Detect which cell encompasses the target text, then output its (X, Y) center coordinate. 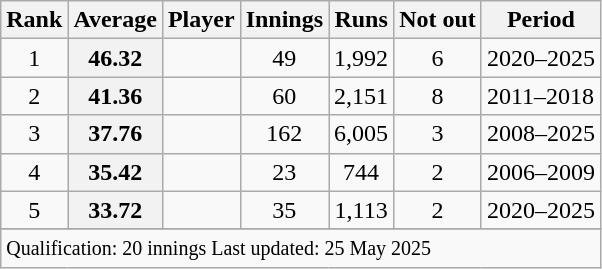
33.72 (116, 210)
5 (34, 210)
41.36 (116, 96)
Period (540, 20)
35 (284, 210)
Average (116, 20)
2008–2025 (540, 134)
162 (284, 134)
Player (201, 20)
1,113 (362, 210)
2006–2009 (540, 172)
46.32 (116, 58)
4 (34, 172)
Rank (34, 20)
744 (362, 172)
2011–2018 (540, 96)
8 (438, 96)
35.42 (116, 172)
2,151 (362, 96)
Innings (284, 20)
60 (284, 96)
Runs (362, 20)
23 (284, 172)
1 (34, 58)
6,005 (362, 134)
49 (284, 58)
Qualification: 20 innings Last updated: 25 May 2025 (301, 248)
Not out (438, 20)
37.76 (116, 134)
6 (438, 58)
1,992 (362, 58)
